Return the [X, Y] coordinate for the center point of the cell that contains the specified text.  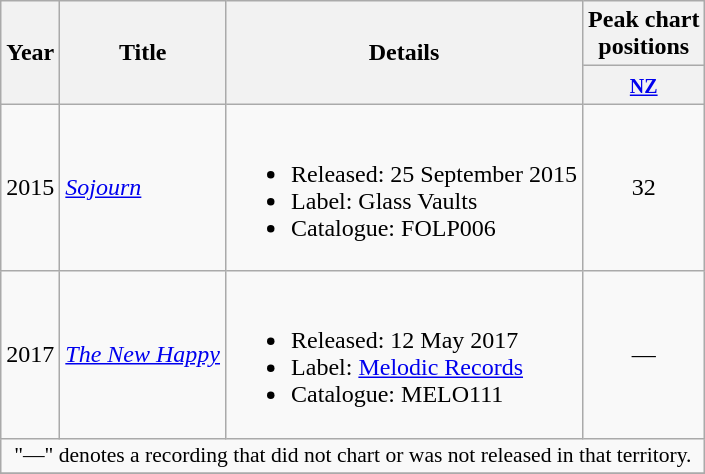
The New Happy [143, 354]
Peak chartpositions [644, 34]
Released: 25 September 2015Label: Glass VaultsCatalogue: FOLP006 [404, 188]
NZ [644, 85]
32 [644, 188]
Released: 12 May 2017Label: Melodic RecordsCatalogue: MELO111 [404, 354]
Title [143, 52]
2015 [30, 188]
Year [30, 52]
Sojourn [143, 188]
2017 [30, 354]
— [644, 354]
Details [404, 52]
"—" denotes a recording that did not chart or was not released in that territory. [353, 456]
